For the text-containing cell, return its midpoint in (x, y) coordinate format. 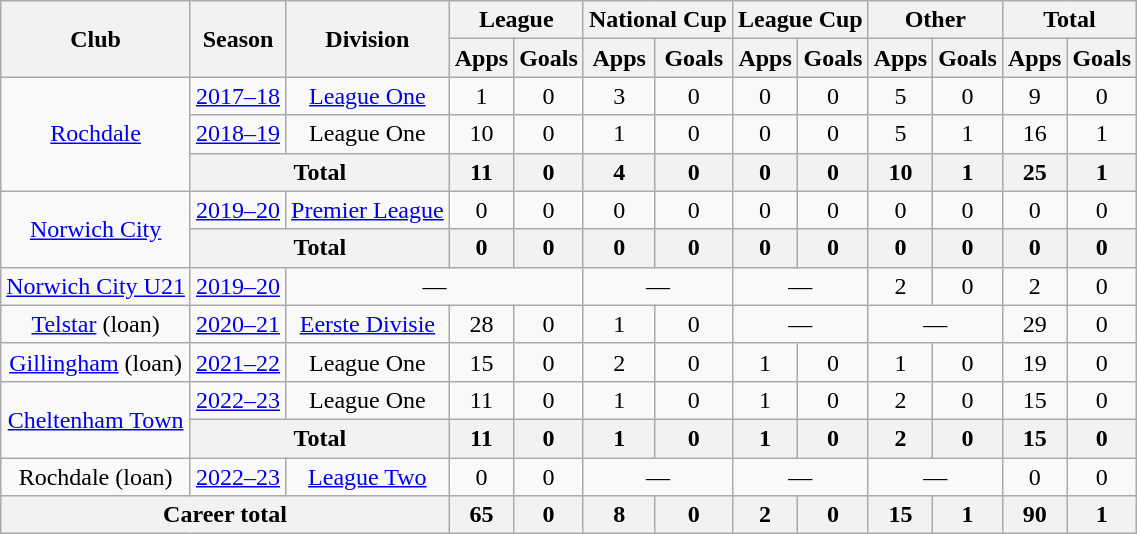
Other (935, 20)
3 (619, 96)
Division (368, 39)
2020–21 (238, 324)
League Cup (800, 20)
25 (1034, 172)
9 (1034, 96)
National Cup (658, 20)
4 (619, 172)
Rochdale (loan) (96, 477)
65 (481, 515)
2018–19 (238, 134)
19 (1034, 362)
League Two (368, 477)
Norwich City (96, 229)
Season (238, 39)
8 (619, 515)
Rochdale (96, 134)
Premier League (368, 210)
29 (1034, 324)
Club (96, 39)
90 (1034, 515)
Gillingham (loan) (96, 362)
Career total (225, 515)
28 (481, 324)
16 (1034, 134)
Norwich City U21 (96, 286)
Cheltenham Town (96, 419)
Telstar (loan) (96, 324)
2021–22 (238, 362)
2017–18 (238, 96)
Eerste Divisie (368, 324)
League (516, 20)
